Pinpoint the cell where the given text exists, returning its [x, y] midpoint coordinate. 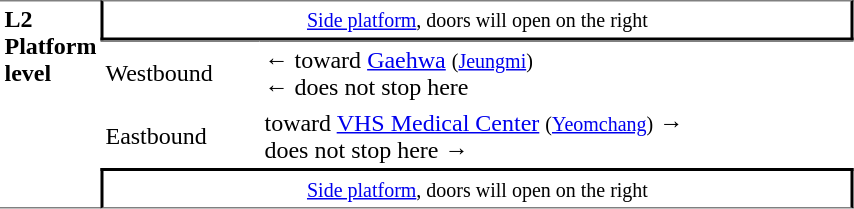
Eastbound [180, 136]
← toward Gaehwa (Jeungmi)← does not stop here [557, 72]
toward VHS Medical Center (Yeomchang) → does not stop here → [557, 136]
Westbound [180, 72]
L2Platform level [50, 104]
